Return [x, y] of the center of cell containing provided text 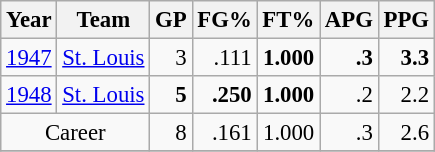
Year [29, 20]
.2 [350, 95]
1947 [29, 58]
FG% [224, 20]
Team [104, 20]
APG [350, 20]
5 [171, 95]
GP [171, 20]
3 [171, 58]
Career [76, 133]
1948 [29, 95]
PPG [406, 20]
FT% [288, 20]
.161 [224, 133]
3.3 [406, 58]
.111 [224, 58]
.250 [224, 95]
2.6 [406, 133]
8 [171, 133]
2.2 [406, 95]
